Capture the cell that displays the provided text and extract its (X, Y) central coordinate. 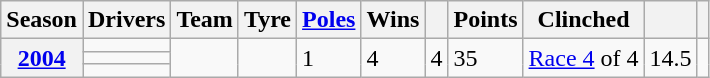
Season (42, 20)
Race 4 of 4 (584, 58)
Tyre (267, 20)
Clinched (584, 20)
Team (205, 20)
Wins (393, 20)
Points (486, 20)
2004 (42, 58)
Poles (329, 20)
14.5 (670, 58)
Drivers (126, 20)
35 (486, 58)
1 (329, 58)
